Identify which cell holds the provided text, then report its [x, y] central coordinate. 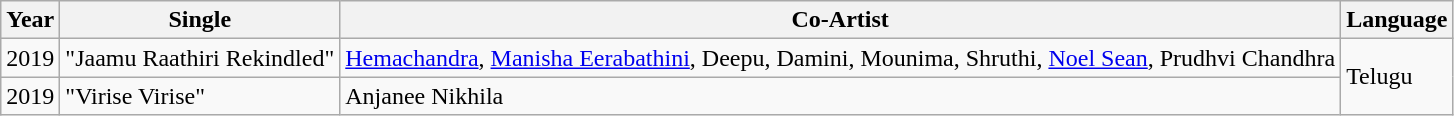
Hemachandra, Manisha Eerabathini, Deepu, Damini, Mounima, Shruthi, Noel Sean, Prudhvi Chandhra [840, 58]
Single [200, 20]
"Virise Virise" [200, 96]
Year [30, 20]
Anjanee Nikhila [840, 96]
"Jaamu Raathiri Rekindled" [200, 58]
Telugu [1397, 77]
Language [1397, 20]
Co-Artist [840, 20]
